Extract the (X, Y) coordinate from the center of the cell holding the provided text.  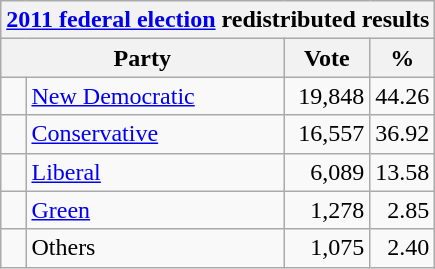
44.26 (402, 96)
2.40 (402, 248)
6,089 (327, 172)
Green (155, 210)
Party (142, 58)
New Democratic (155, 96)
Liberal (155, 172)
% (402, 58)
13.58 (402, 172)
2011 federal election redistributed results (218, 20)
Conservative (155, 134)
1,278 (327, 210)
2.85 (402, 210)
Vote (327, 58)
16,557 (327, 134)
36.92 (402, 134)
19,848 (327, 96)
1,075 (327, 248)
Others (155, 248)
